Extract the (x, y) coordinate from the center of the cell holding the provided text.  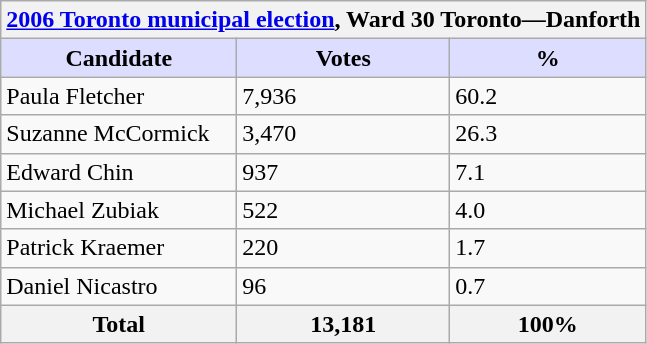
7,936 (344, 96)
Patrick Kraemer (119, 248)
Michael Zubiak (119, 210)
Candidate (119, 58)
1.7 (548, 248)
3,470 (344, 134)
Votes (344, 58)
13,181 (344, 324)
26.3 (548, 134)
220 (344, 248)
937 (344, 172)
7.1 (548, 172)
0.7 (548, 286)
60.2 (548, 96)
100% (548, 324)
Edward Chin (119, 172)
2006 Toronto municipal election, Ward 30 Toronto—Danforth (324, 20)
4.0 (548, 210)
Total (119, 324)
Paula Fletcher (119, 96)
Suzanne McCormick (119, 134)
522 (344, 210)
96 (344, 286)
Daniel Nicastro (119, 286)
% (548, 58)
